Output the [X, Y] coordinate of the center of the cell containing the given text.  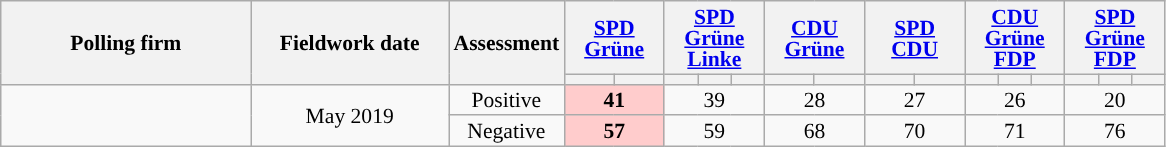
27 [915, 100]
Polling firm [126, 42]
76 [1115, 132]
28 [814, 100]
68 [814, 132]
Fieldwork date [350, 42]
41 [614, 100]
26 [1015, 100]
Positive [506, 100]
CDUGrüneFDP [1015, 38]
59 [714, 132]
Assessment [506, 42]
SPDGrüne [614, 38]
71 [1015, 132]
39 [714, 100]
57 [614, 132]
May 2019 [350, 115]
SPDCDU [915, 38]
CDUGrüne [814, 38]
70 [915, 132]
SPDGrüneFDP [1115, 38]
20 [1115, 100]
Negative [506, 132]
SPDGrüneLinke [714, 38]
